Find where the given text appears and provide that cell's center as [X, Y] coordinate. 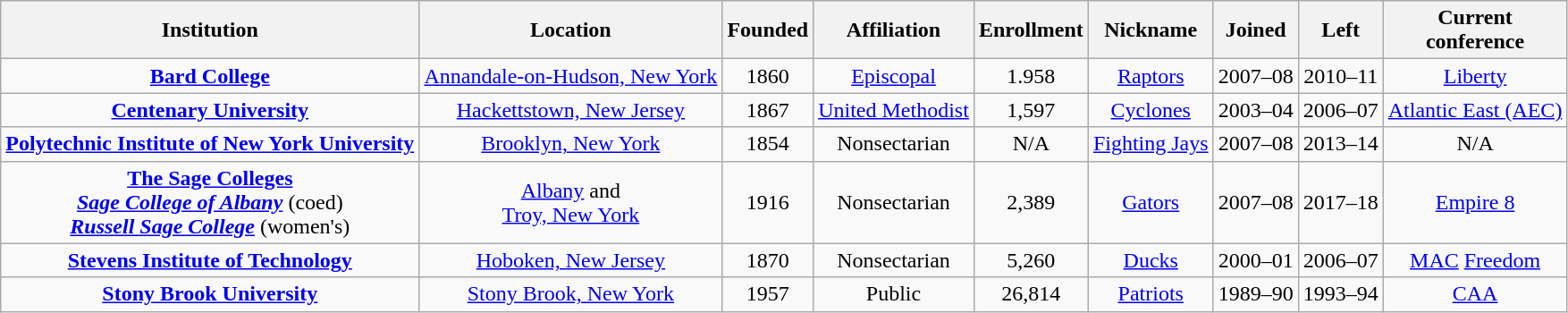
2017–18 [1341, 202]
Stevens Institute of Technology [210, 260]
Centenary University [210, 110]
Joined [1255, 30]
Ducks [1151, 260]
Affiliation [894, 30]
1867 [768, 110]
Institution [210, 30]
1989–90 [1255, 294]
26,814 [1031, 294]
1993–94 [1341, 294]
Left [1341, 30]
Hoboken, New Jersey [570, 260]
Location [570, 30]
5,260 [1031, 260]
Founded [768, 30]
Annandale-on-Hudson, New York [570, 76]
Atlantic East (AEC) [1475, 110]
Stony Brook University [210, 294]
Cyclones [1151, 110]
Hackettstown, New Jersey [570, 110]
Polytechnic Institute of New York University [210, 144]
Bard College [210, 76]
Empire 8 [1475, 202]
2010–11 [1341, 76]
1870 [768, 260]
2,389 [1031, 202]
Liberty [1475, 76]
Episcopal [894, 76]
Albany andTroy, New York [570, 202]
Enrollment [1031, 30]
1.958 [1031, 76]
2003–04 [1255, 110]
CAA [1475, 294]
Brooklyn, New York [570, 144]
1860 [768, 76]
United Methodist [894, 110]
Raptors [1151, 76]
Public [894, 294]
Fighting Jays [1151, 144]
2000–01 [1255, 260]
1854 [768, 144]
MAC Freedom [1475, 260]
Patriots [1151, 294]
2013–14 [1341, 144]
1916 [768, 202]
Gators [1151, 202]
1957 [768, 294]
1,597 [1031, 110]
Nickname [1151, 30]
The Sage CollegesSage College of Albany (coed)Russell Sage College (women's) [210, 202]
Currentconference [1475, 30]
Stony Brook, New York [570, 294]
